Determine the (x, y) coordinate at the center of the cell enclosing the given text.  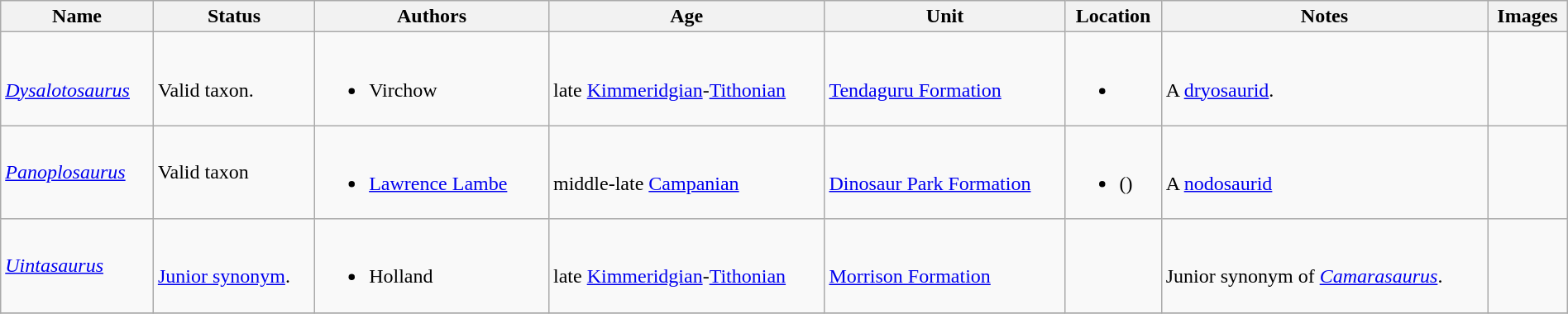
middle-late Campanian (686, 172)
Junior synonym of Camarasaurus. (1325, 266)
Dinosaur Park Formation (944, 172)
Panoplosaurus (78, 172)
Valid taxon (233, 172)
Unit (944, 17)
A nodosaurid (1325, 172)
Morrison Formation (944, 266)
Lawrence Lambe (427, 172)
Notes (1325, 17)
Status (233, 17)
Virchow (427, 79)
Junior synonym. (233, 266)
() (1113, 172)
Dysalotosaurus (78, 79)
Images (1527, 17)
Name (78, 17)
A dryosaurid. (1325, 79)
Location (1113, 17)
Valid taxon. (233, 79)
Age (686, 17)
Tendaguru Formation (944, 79)
Holland (427, 266)
Authors (432, 17)
Uintasaurus (78, 266)
